Detect which cell encompasses the target text, then output its [X, Y] center coordinate. 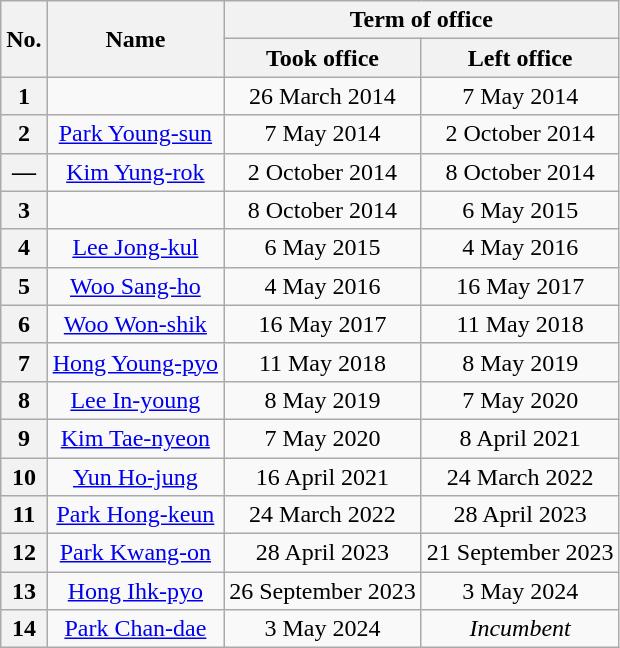
Term of office [422, 20]
16 April 2021 [323, 477]
4 [24, 248]
No. [24, 39]
Kim Tae-nyeon [135, 438]
Woo Sang-ho [135, 286]
14 [24, 629]
8 April 2021 [520, 438]
11 [24, 515]
Name [135, 39]
26 March 2014 [323, 96]
Yun Ho-jung [135, 477]
3 [24, 210]
2 [24, 134]
6 [24, 324]
8 [24, 400]
26 September 2023 [323, 591]
9 [24, 438]
Park Kwang-on [135, 553]
7 [24, 362]
Park Chan-dae [135, 629]
Left office [520, 58]
Park Hong-keun [135, 515]
Lee Jong-kul [135, 248]
1 [24, 96]
13 [24, 591]
5 [24, 286]
10 [24, 477]
Hong Ihk-pyo [135, 591]
Park Young-sun [135, 134]
Incumbent [520, 629]
Woo Won-shik [135, 324]
Lee In-young [135, 400]
21 September 2023 [520, 553]
12 [24, 553]
Kim Yung-rok [135, 172]
Took office [323, 58]
— [24, 172]
Hong Young-pyo [135, 362]
